Find where the given text appears and provide that cell's center as [X, Y] coordinate. 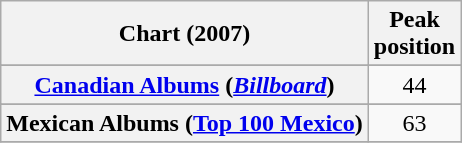
Peakposition [414, 34]
63 [414, 123]
Chart (2007) [185, 34]
Mexican Albums (Top 100 Mexico) [185, 123]
Canadian Albums (Billboard) [185, 85]
44 [414, 85]
